For the text-containing cell, return its midpoint in (X, Y) coordinate format. 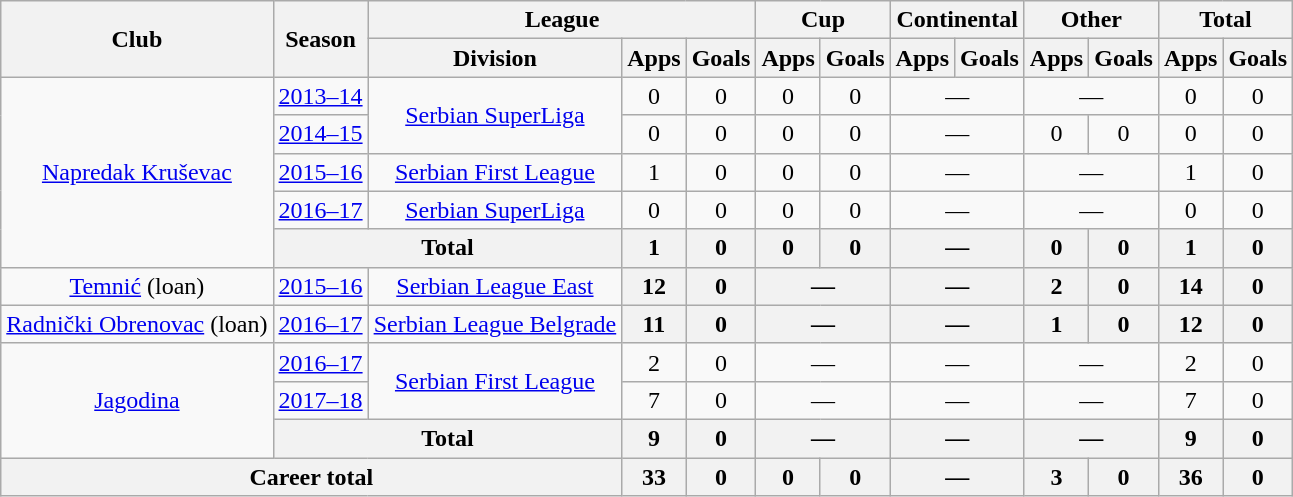
Career total (312, 477)
Other (1091, 20)
Serbian League Belgrade (495, 324)
36 (1190, 477)
33 (654, 477)
Jagodina (137, 400)
Division (495, 58)
Radnički Obrenovac (loan) (137, 324)
Cup (823, 20)
Season (320, 39)
2017–18 (320, 400)
2014–15 (320, 134)
Continental (957, 20)
2013–14 (320, 96)
Club (137, 39)
Napredak Kruševac (137, 172)
League (562, 20)
3 (1056, 477)
Serbian League East (495, 286)
14 (1190, 286)
Temnić (loan) (137, 286)
11 (654, 324)
